For the text-containing cell, return its midpoint in (X, Y) coordinate format. 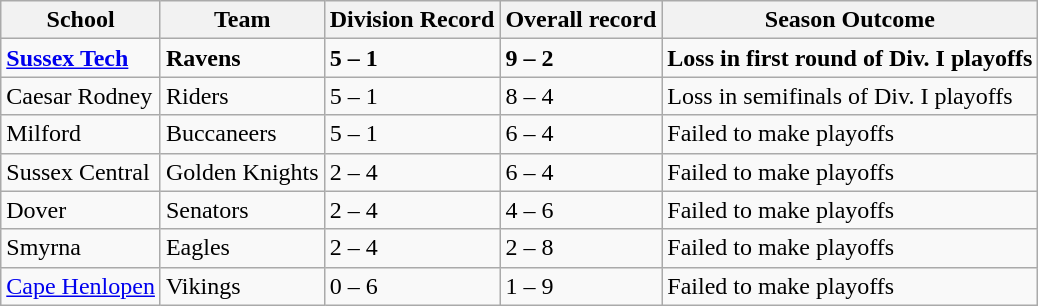
Team (242, 20)
4 – 6 (581, 210)
Dover (81, 210)
Senators (242, 210)
Cape Henlopen (81, 286)
Caesar Rodney (81, 96)
2 – 8 (581, 248)
8 – 4 (581, 96)
Eagles (242, 248)
Milford (81, 134)
Loss in first round of Div. I playoffs (850, 58)
Buccaneers (242, 134)
Ravens (242, 58)
Overall record (581, 20)
0 – 6 (412, 286)
Sussex Tech (81, 58)
Season Outcome (850, 20)
1 – 9 (581, 286)
Riders (242, 96)
9 – 2 (581, 58)
Vikings (242, 286)
Smyrna (81, 248)
Division Record (412, 20)
Sussex Central (81, 172)
School (81, 20)
Golden Knights (242, 172)
Loss in semifinals of Div. I playoffs (850, 96)
